Provide the (X, Y) coordinate of the cell's center where the given text is located.  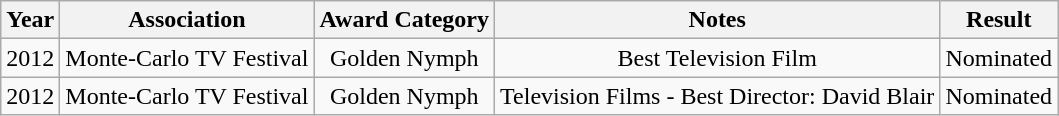
Television Films - Best Director: David Blair (718, 96)
Association (187, 20)
Award Category (404, 20)
Notes (718, 20)
Result (999, 20)
Best Television Film (718, 58)
Year (30, 20)
